Scan for the cell matching the given text and deliver its [x, y] coordinate at center. 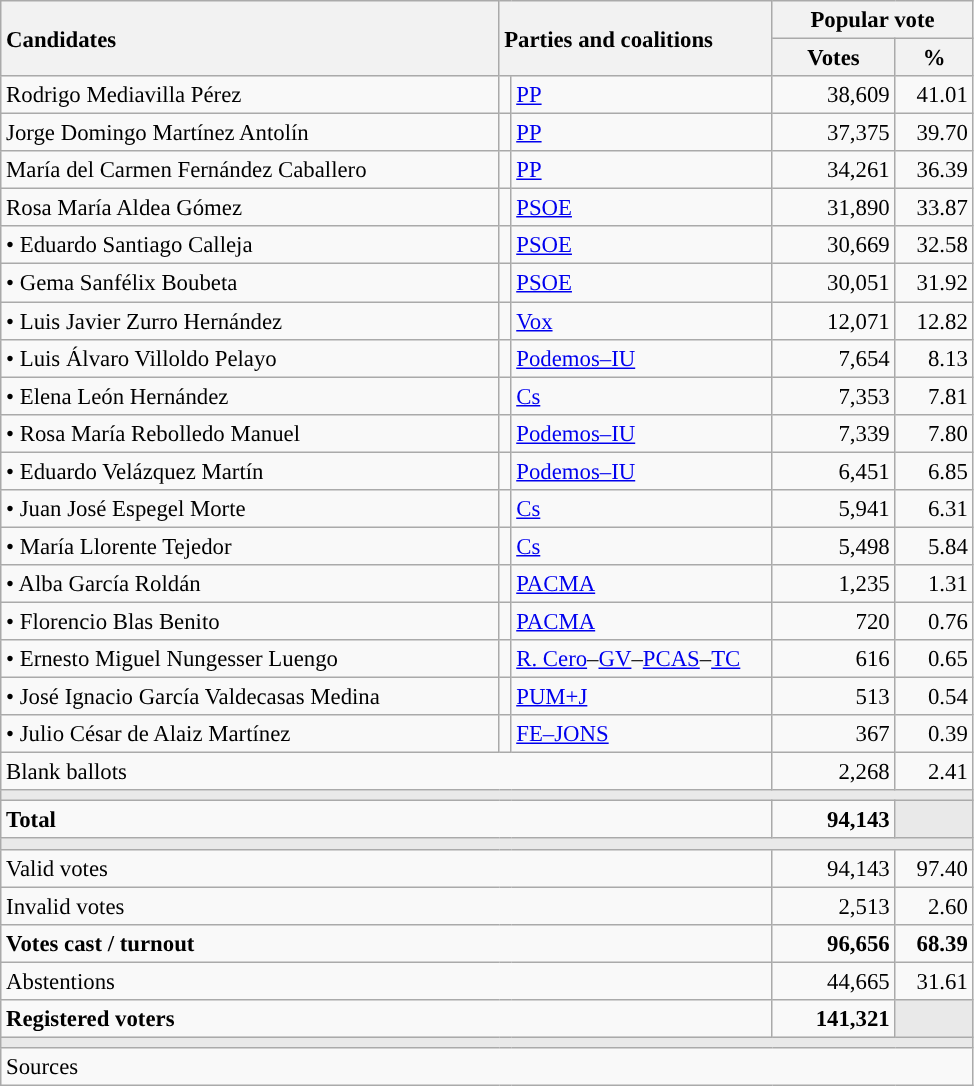
31,890 [834, 208]
• Ernesto Miguel Nungesser Luengo [250, 659]
Popular vote [872, 20]
44,665 [834, 981]
• María Llorente Tejedor [250, 546]
0.39 [934, 734]
1.31 [934, 584]
720 [834, 621]
6.85 [934, 471]
97.40 [934, 868]
% [934, 58]
• José Ignacio García Valdecasas Medina [250, 697]
• Florencio Blas Benito [250, 621]
7,654 [834, 358]
Sources [487, 1067]
31.61 [934, 981]
FE–JONS [642, 734]
36.39 [934, 170]
Jorge Domingo Martínez Antolín [250, 133]
5,941 [834, 509]
Rodrigo Mediavilla Pérez [250, 95]
141,321 [834, 1019]
• Alba García Roldán [250, 584]
33.87 [934, 208]
• Juan José Espegel Morte [250, 509]
31.92 [934, 283]
39.70 [934, 133]
34,261 [834, 170]
513 [834, 697]
2,268 [834, 772]
Valid votes [386, 868]
PUM+J [642, 697]
7,353 [834, 396]
5,498 [834, 546]
38,609 [834, 95]
Registered voters [386, 1019]
12,071 [834, 321]
Candidates [250, 38]
7.80 [934, 433]
367 [834, 734]
37,375 [834, 133]
Rosa María Aldea Gómez [250, 208]
Abstentions [386, 981]
• Elena León Hernández [250, 396]
2.41 [934, 772]
1,235 [834, 584]
41.01 [934, 95]
• Eduardo Santiago Calleja [250, 245]
• Gema Sanfélix Boubeta [250, 283]
6.31 [934, 509]
• Julio César de Alaiz Martínez [250, 734]
30,051 [834, 283]
Parties and coalitions [636, 38]
R. Cero–GV–PCAS–TC [642, 659]
68.39 [934, 943]
Votes [834, 58]
Invalid votes [386, 906]
• Luis Álvaro Villoldo Pelayo [250, 358]
0.54 [934, 697]
2,513 [834, 906]
5.84 [934, 546]
96,656 [834, 943]
Votes cast / turnout [386, 943]
• Rosa María Rebolledo Manuel [250, 433]
0.76 [934, 621]
8.13 [934, 358]
Total [386, 820]
32.58 [934, 245]
María del Carmen Fernández Caballero [250, 170]
2.60 [934, 906]
30,669 [834, 245]
0.65 [934, 659]
6,451 [834, 471]
616 [834, 659]
Blank ballots [386, 772]
7.81 [934, 396]
• Eduardo Velázquez Martín [250, 471]
Vox [642, 321]
• Luis Javier Zurro Hernández [250, 321]
7,339 [834, 433]
12.82 [934, 321]
